Pinpoint the cell where the given text exists, returning its [X, Y] midpoint coordinate. 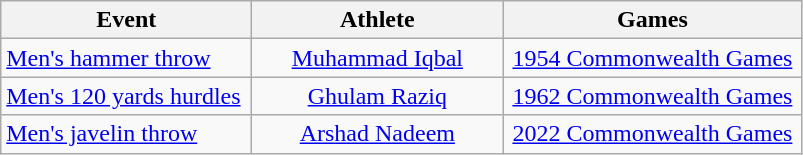
Men's 120 yards hurdles [126, 96]
Ghulam Raziq [378, 96]
2022 Commonwealth Games [652, 134]
Games [652, 20]
Athlete [378, 20]
Men's hammer throw [126, 58]
Muhammad Iqbal [378, 58]
Event [126, 20]
Men's javelin throw [126, 134]
1962 Commonwealth Games [652, 96]
Arshad Nadeem [378, 134]
1954 Commonwealth Games [652, 58]
